Return the (X, Y) coordinate for the center point of the cell that contains the specified text.  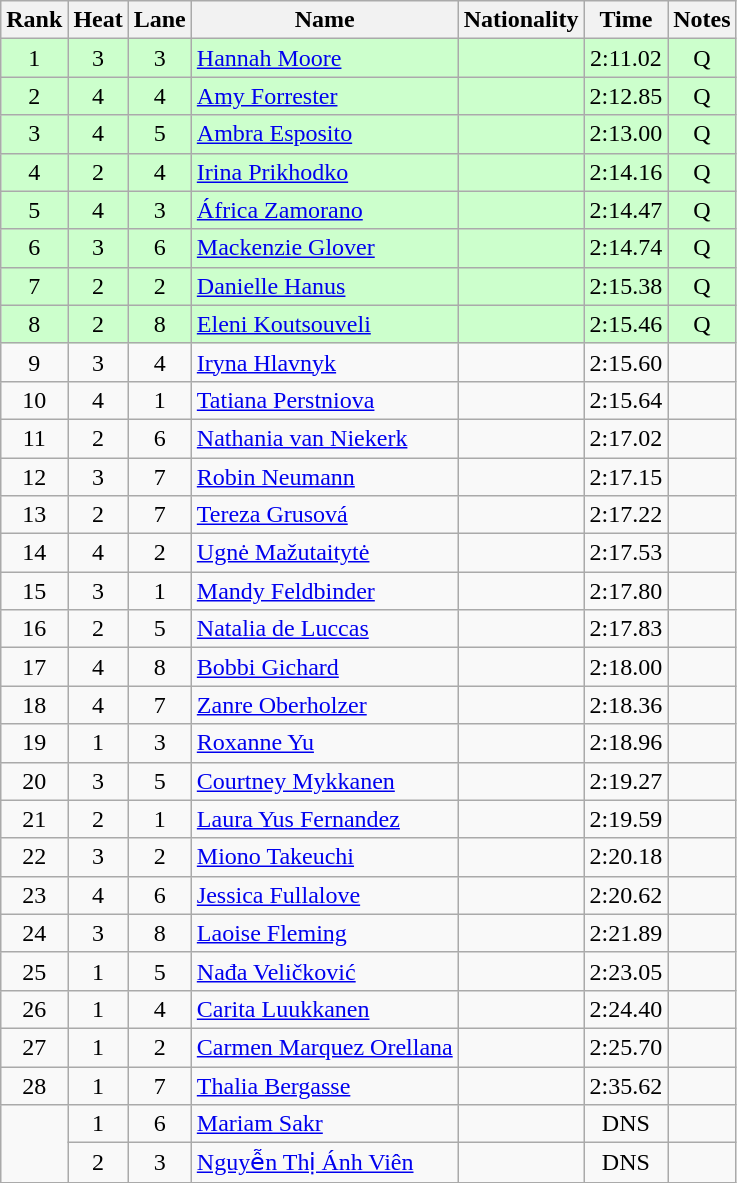
2:18.00 (626, 667)
Danielle Hanus (324, 286)
14 (34, 553)
2:15.64 (626, 400)
13 (34, 515)
2:14.16 (626, 172)
Heat (98, 20)
11 (34, 438)
26 (34, 1009)
2:15.46 (626, 324)
Jessica Fullalove (324, 895)
Nađa Veličković (324, 971)
28 (34, 1085)
Tereza Grusová (324, 515)
2:12.85 (626, 96)
19 (34, 743)
Mariam Sakr (324, 1124)
Eleni Koutsouveli (324, 324)
17 (34, 667)
Iryna Hlavnyk (324, 362)
Hannah Moore (324, 58)
2:15.38 (626, 286)
2:25.70 (626, 1047)
2:17.80 (626, 591)
Amy Forrester (324, 96)
Bobbi Gichard (324, 667)
Name (324, 20)
Natalia de Luccas (324, 629)
Roxanne Yu (324, 743)
2:15.60 (626, 362)
20 (34, 781)
Miono Takeuchi (324, 857)
Mackenzie Glover (324, 248)
Time (626, 20)
27 (34, 1047)
2:19.27 (626, 781)
2:17.02 (626, 438)
Courtney Mykkanen (324, 781)
12 (34, 477)
2:17.53 (626, 553)
Irina Prikhodko (324, 172)
24 (34, 933)
2:17.22 (626, 515)
Zanre Oberholzer (324, 705)
2:20.18 (626, 857)
Tatiana Perstniova (324, 400)
2:14.74 (626, 248)
2:19.59 (626, 819)
Nguyễn Thị Ánh Viên (324, 1163)
2:24.40 (626, 1009)
2:17.15 (626, 477)
9 (34, 362)
15 (34, 591)
Notes (702, 20)
Laoise Fleming (324, 933)
2:13.00 (626, 134)
Laura Yus Fernandez (324, 819)
2:14.47 (626, 210)
Rank (34, 20)
Thalia Bergasse (324, 1085)
Carita Luukkanen (324, 1009)
2:11.02 (626, 58)
2:18.96 (626, 743)
2:35.62 (626, 1085)
18 (34, 705)
Ambra Esposito (324, 134)
16 (34, 629)
Carmen Marquez Orellana (324, 1047)
2:21.89 (626, 933)
2:17.83 (626, 629)
Mandy Feldbinder (324, 591)
Nationality (521, 20)
Robin Neumann (324, 477)
2:20.62 (626, 895)
21 (34, 819)
Ugnė Mažutaitytė (324, 553)
2:23.05 (626, 971)
Lane (160, 20)
Nathania van Niekerk (324, 438)
África Zamorano (324, 210)
23 (34, 895)
22 (34, 857)
10 (34, 400)
2:18.36 (626, 705)
25 (34, 971)
